Find where the given text appears and provide that cell's center as [X, Y] coordinate. 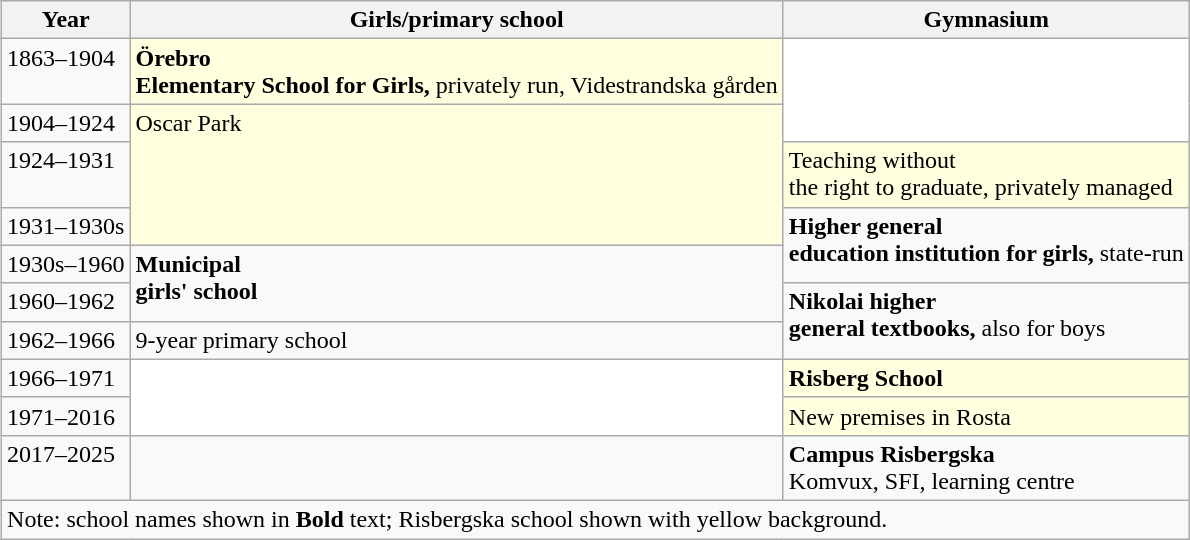
New premises in Rosta [986, 416]
2017–2025 [66, 468]
1863–1904 [66, 72]
1971–2016 [66, 416]
Oscar Park [456, 174]
1931–1930s [66, 226]
1930s–1960 [66, 264]
Higher generaleducation institution for girls, state-run [986, 245]
Municipalgirls' school [456, 283]
Year [66, 20]
1924–1931 [66, 174]
1966–1971 [66, 378]
1962–1966 [66, 340]
Girls/primary school [456, 20]
Campus RisbergskaKomvux, SFI, learning centre [986, 468]
Gymnasium [986, 20]
9-year primary school [456, 340]
Risberg School [986, 378]
Teaching withoutthe right to graduate, privately managed [986, 174]
1960–1962 [66, 302]
1904–1924 [66, 123]
Nikolai highergeneral textbooks, also for boys [986, 321]
Note: school names shown in Bold text; Risbergska school shown with yellow background. [596, 519]
ÖrebroElementary School for Girls, privately run, Videstrandska gården [456, 72]
